From the cell containing the given text, extract its center point as [x, y] coordinate. 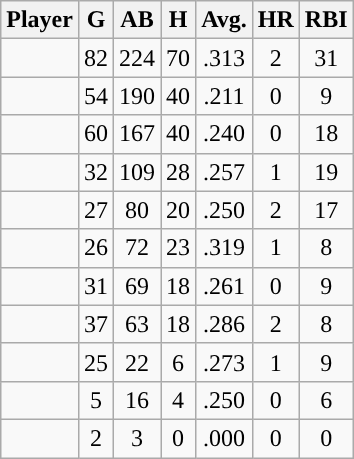
3 [138, 438]
80 [138, 210]
.211 [224, 96]
G [96, 20]
82 [96, 58]
.313 [224, 58]
17 [326, 210]
AB [138, 20]
60 [96, 134]
.319 [224, 248]
190 [138, 96]
HR [276, 20]
224 [138, 58]
22 [138, 362]
RBI [326, 20]
.273 [224, 362]
26 [96, 248]
H [178, 20]
109 [138, 172]
32 [96, 172]
19 [326, 172]
23 [178, 248]
Avg. [224, 20]
Player [40, 20]
54 [96, 96]
.286 [224, 324]
25 [96, 362]
5 [96, 400]
20 [178, 210]
16 [138, 400]
37 [96, 324]
.240 [224, 134]
167 [138, 134]
70 [178, 58]
.257 [224, 172]
27 [96, 210]
28 [178, 172]
4 [178, 400]
63 [138, 324]
69 [138, 286]
.261 [224, 286]
.000 [224, 438]
72 [138, 248]
